Search for the cell housing the specified text and yield its [x, y] center coordinate. 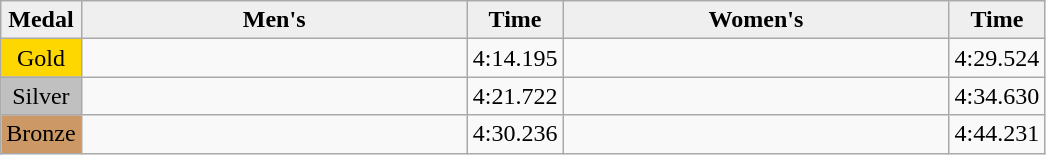
Women's [756, 20]
4:34.630 [997, 96]
4:30.236 [515, 134]
4:21.722 [515, 96]
Silver [41, 96]
4:29.524 [997, 58]
4:44.231 [997, 134]
Gold [41, 58]
Medal [41, 20]
Bronze [41, 134]
4:14.195 [515, 58]
Men's [274, 20]
